Return [X, Y] of the center of cell containing provided text 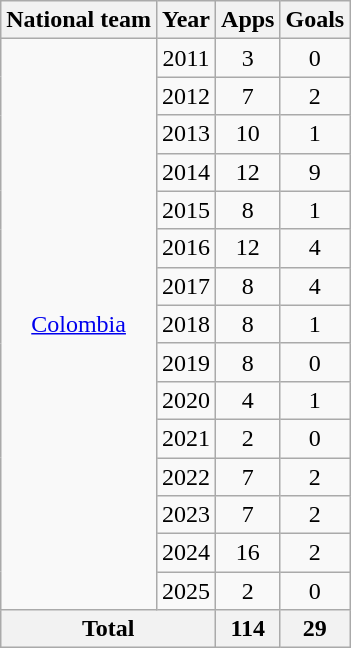
National team [79, 20]
10 [248, 134]
16 [248, 553]
Year [186, 20]
2012 [186, 96]
2018 [186, 324]
Total [108, 629]
2022 [186, 477]
29 [315, 629]
Apps [248, 20]
2019 [186, 362]
2016 [186, 248]
Colombia [79, 324]
2023 [186, 515]
2015 [186, 210]
2013 [186, 134]
2021 [186, 438]
114 [248, 629]
3 [248, 58]
2017 [186, 286]
2024 [186, 553]
2014 [186, 172]
2020 [186, 400]
Goals [315, 20]
2011 [186, 58]
9 [315, 172]
2025 [186, 591]
